Find where the given text appears and provide that cell's center as (x, y) coordinate. 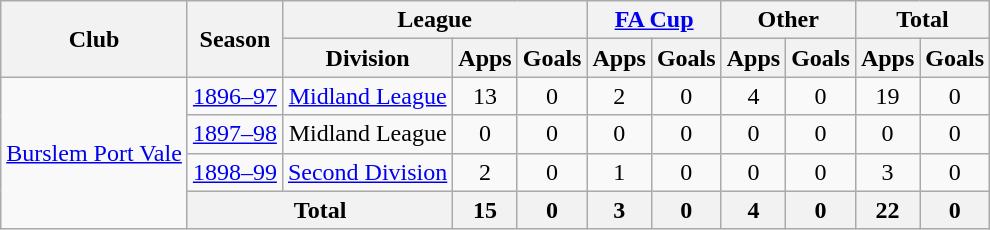
13 (485, 96)
22 (887, 210)
FA Cup (654, 20)
Club (94, 39)
1898–99 (234, 172)
19 (887, 96)
Burslem Port Vale (94, 153)
Other (788, 20)
15 (485, 210)
League (434, 20)
1896–97 (234, 96)
Division (367, 58)
Second Division (367, 172)
1 (619, 172)
Season (234, 39)
1897–98 (234, 134)
